Capture the cell that displays the provided text and extract its (X, Y) central coordinate. 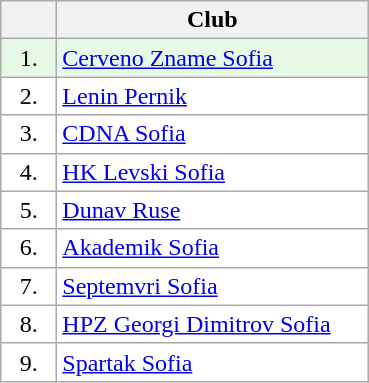
Akademik Sofia (212, 248)
8. (29, 324)
Spartak Sofia (212, 362)
1. (29, 58)
3. (29, 134)
HPZ Georgi Dimitrov Sofia (212, 324)
9. (29, 362)
4. (29, 172)
Club (212, 20)
7. (29, 286)
Cerveno Zname Sofia (212, 58)
6. (29, 248)
Septemvri Sofia (212, 286)
Lenin Pernik (212, 96)
CDNA Sofia (212, 134)
5. (29, 210)
Dunav Ruse (212, 210)
2. (29, 96)
HK Levski Sofia (212, 172)
